Output the (x, y) coordinate of the center of the cell containing the given text.  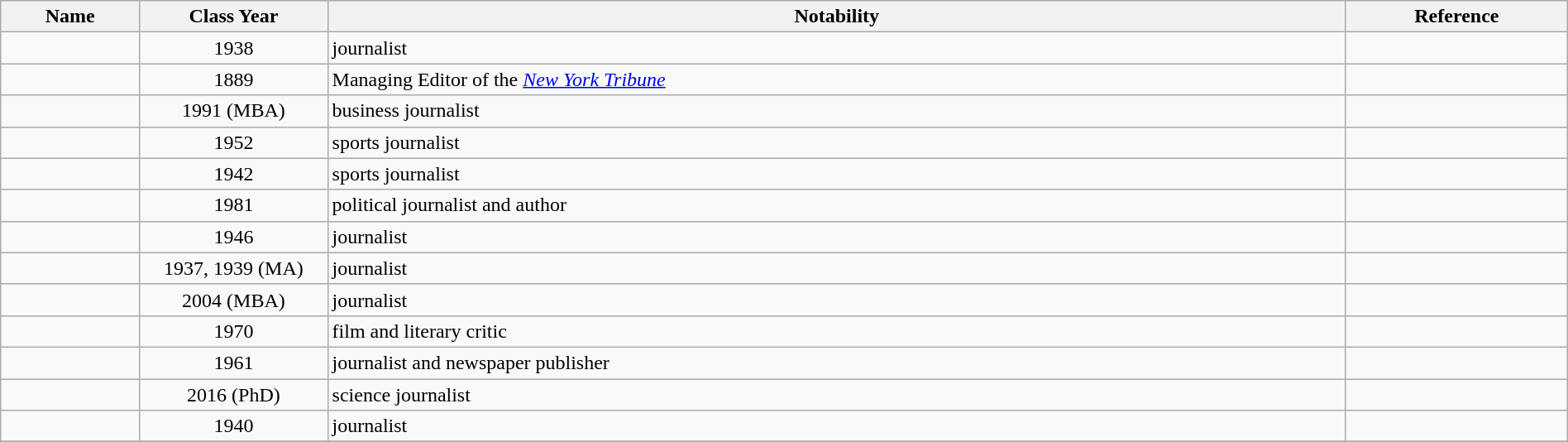
Class Year (233, 17)
1940 (233, 426)
2004 (MBA) (233, 300)
2016 (PhD) (233, 395)
1952 (233, 142)
Reference (1456, 17)
1981 (233, 205)
journalist and newspaper publisher (837, 363)
political journalist and author (837, 205)
1970 (233, 331)
Managing Editor of the New York Tribune (837, 79)
Name (70, 17)
1889 (233, 79)
Notability (837, 17)
1961 (233, 363)
business journalist (837, 111)
film and literary critic (837, 331)
1937, 1939 (MA) (233, 268)
1938 (233, 48)
1942 (233, 174)
1991 (MBA) (233, 111)
1946 (233, 237)
science journalist (837, 395)
